Provide the [x, y] coordinate of the cell's center where the given text is located.  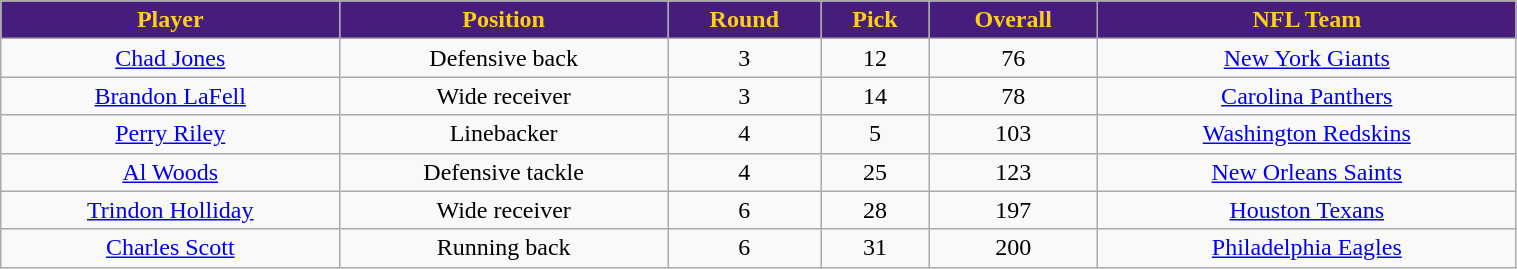
Chad Jones [170, 58]
Defensive back [504, 58]
Philadelphia Eagles [1307, 248]
200 [1014, 248]
Linebacker [504, 134]
Position [504, 20]
31 [875, 248]
76 [1014, 58]
123 [1014, 172]
Running back [504, 248]
Charles Scott [170, 248]
Overall [1014, 20]
Defensive tackle [504, 172]
Carolina Panthers [1307, 96]
Brandon LaFell [170, 96]
78 [1014, 96]
New Orleans Saints [1307, 172]
28 [875, 210]
Washington Redskins [1307, 134]
New York Giants [1307, 58]
Trindon Holliday [170, 210]
25 [875, 172]
Player [170, 20]
Perry Riley [170, 134]
103 [1014, 134]
Houston Texans [1307, 210]
14 [875, 96]
5 [875, 134]
Round [745, 20]
197 [1014, 210]
NFL Team [1307, 20]
Pick [875, 20]
Al Woods [170, 172]
12 [875, 58]
